Return (X, Y) of the center of cell containing provided text 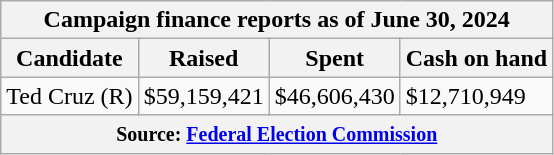
Campaign finance reports as of June 30, 2024 (277, 20)
$12,710,949 (476, 96)
Cash on hand (476, 58)
Raised (204, 58)
$46,606,430 (334, 96)
Source: Federal Election Commission (277, 134)
Ted Cruz (R) (70, 96)
Spent (334, 58)
Candidate (70, 58)
$59,159,421 (204, 96)
